Locate the cell with the specified text and output its [X, Y] center coordinate. 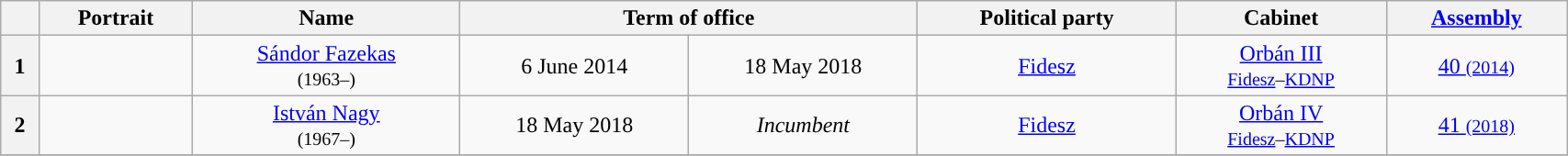
Sándor Fazekas(1963–) [327, 66]
Incumbent [803, 125]
Cabinet [1280, 18]
6 June 2014 [575, 66]
István Nagy(1967–) [327, 125]
2 [20, 125]
1 [20, 66]
Name [327, 18]
Orbán IIIFidesz–KDNP [1280, 66]
Term of office [689, 18]
Political party [1047, 18]
Portrait [116, 18]
Orbán IVFidesz–KDNP [1280, 125]
Assembly [1477, 18]
41 (2018) [1477, 125]
40 (2014) [1477, 66]
